Determine the (x, y) coordinate at the center of the cell enclosing the given text.  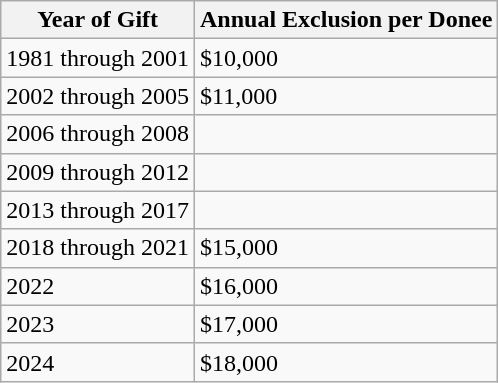
2013 through 2017 (98, 210)
$18,000 (346, 362)
$15,000 (346, 248)
2022 (98, 286)
Year of Gift (98, 20)
$10,000 (346, 58)
1981 through 2001 (98, 58)
$11,000 (346, 96)
$16,000 (346, 286)
2006 through 2008 (98, 134)
2024 (98, 362)
2009 through 2012 (98, 172)
Annual Exclusion per Donee (346, 20)
$17,000 (346, 324)
2002 through 2005 (98, 96)
2023 (98, 324)
2018 through 2021 (98, 248)
